Scan for the cell matching the given text and deliver its [x, y] coordinate at center. 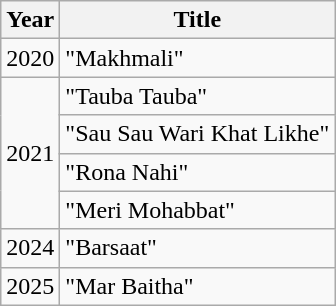
"Rona Nahi" [198, 172]
"Meri Mohabbat" [198, 210]
"Barsaat" [198, 248]
"Makhmali" [198, 58]
"Tauba Tauba" [198, 96]
"Mar Baitha" [198, 286]
2025 [30, 286]
Title [198, 20]
"Sau Sau Wari Khat Likhe" [198, 134]
2020 [30, 58]
2021 [30, 153]
Year [30, 20]
2024 [30, 248]
